Find where the given text appears and provide that cell's center as [X, Y] coordinate. 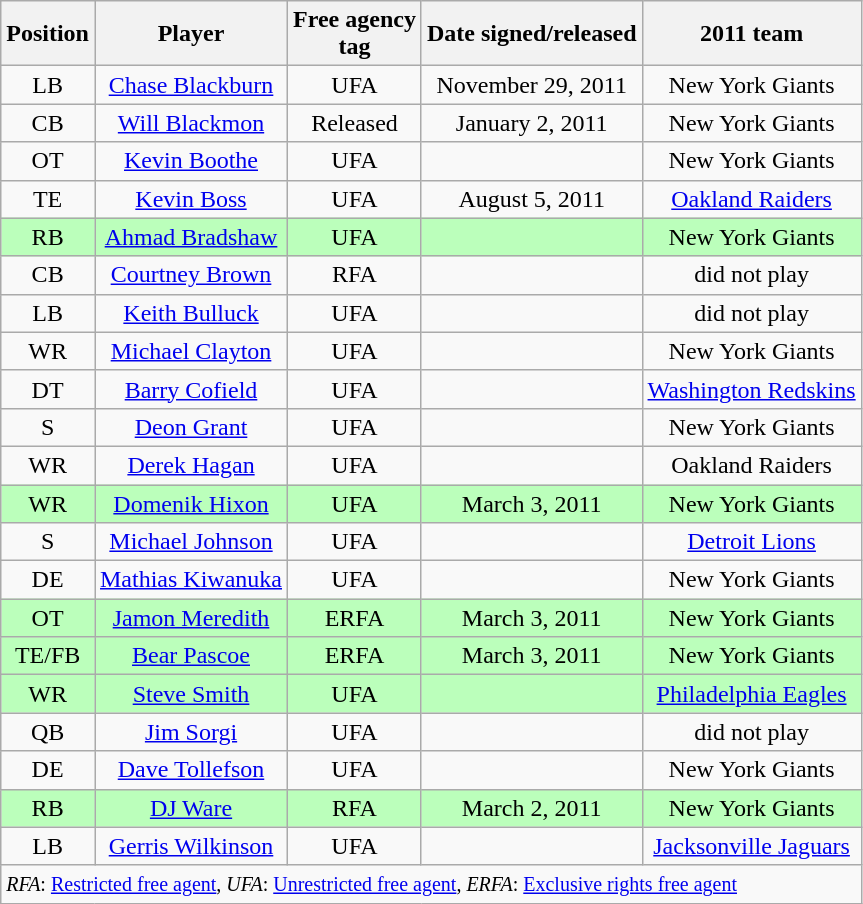
Kevin Boss [190, 199]
Kevin Boothe [190, 161]
Date signed/released [532, 34]
August 5, 2011 [532, 199]
Washington Redskins [752, 389]
Michael Clayton [190, 351]
Dave Tollefson [190, 770]
Ahmad Bradshaw [190, 237]
Philadelphia Eagles [752, 694]
Jamon Meredith [190, 618]
DT [48, 389]
Jim Sorgi [190, 732]
RFA: Restricted free agent, UFA: Unrestricted free agent, ERFA: Exclusive rights free agent [431, 884]
Domenik Hixon [190, 503]
Free agencytag [355, 34]
Position [48, 34]
Released [355, 123]
Bear Pascoe [190, 656]
Barry Cofield [190, 389]
DJ Ware [190, 808]
Derek Hagan [190, 465]
November 29, 2011 [532, 85]
2011 team [752, 34]
Jacksonville Jaguars [752, 846]
QB [48, 732]
March 2, 2011 [532, 808]
TE [48, 199]
Deon Grant [190, 427]
Courtney Brown [190, 275]
Chase Blackburn [190, 85]
Steve Smith [190, 694]
January 2, 2011 [532, 123]
Mathias Kiwanuka [190, 580]
Keith Bulluck [190, 313]
Will Blackmon [190, 123]
Player [190, 34]
Detroit Lions [752, 542]
Michael Johnson [190, 542]
Gerris Wilkinson [190, 846]
TE/FB [48, 656]
